Search for the cell housing the specified text and yield its [x, y] center coordinate. 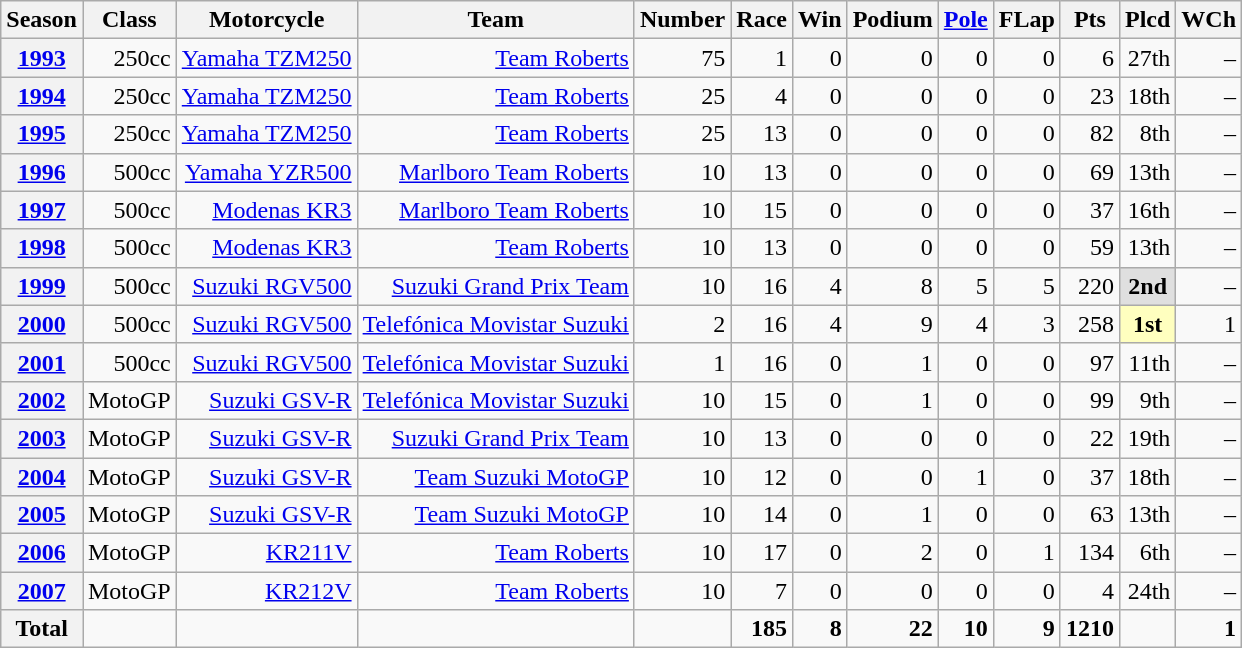
1994 [42, 96]
2005 [42, 515]
1999 [42, 286]
134 [1090, 553]
1997 [42, 210]
69 [1090, 172]
12 [762, 477]
Pts [1090, 20]
Class [129, 20]
2007 [42, 591]
97 [1090, 362]
2004 [42, 477]
Season [42, 20]
Yamaha YZR500 [266, 172]
24th [1147, 591]
14 [762, 515]
Number [682, 20]
Pole [966, 20]
6 [1090, 58]
19th [1147, 438]
1993 [42, 58]
KR212V [266, 591]
2003 [42, 438]
59 [1090, 248]
99 [1090, 400]
Plcd [1147, 20]
3 [1026, 324]
220 [1090, 286]
Motorcycle [266, 20]
7 [762, 591]
75 [682, 58]
Race [762, 20]
63 [1090, 515]
Podium [892, 20]
KR211V [266, 553]
6th [1147, 553]
2000 [42, 324]
Win [820, 20]
2002 [42, 400]
8th [1147, 134]
1995 [42, 134]
FLap [1026, 20]
Total [42, 629]
2006 [42, 553]
11th [1147, 362]
9th [1147, 400]
27th [1147, 58]
185 [762, 629]
16th [1147, 210]
258 [1090, 324]
23 [1090, 96]
WCh [1209, 20]
2nd [1147, 286]
Team [496, 20]
1210 [1090, 629]
17 [762, 553]
1st [1147, 324]
82 [1090, 134]
1996 [42, 172]
1998 [42, 248]
2001 [42, 362]
